Pinpoint the cell where the given text exists, returning its (x, y) midpoint coordinate. 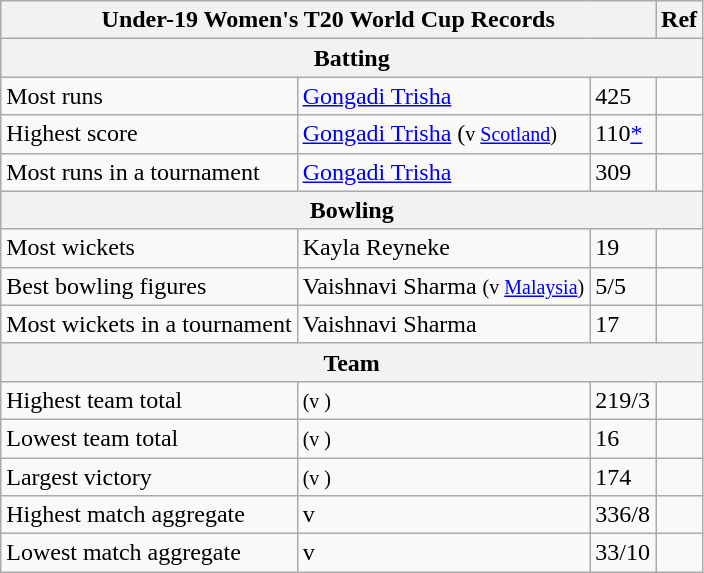
Kayla Reyneke (444, 248)
174 (623, 477)
5/5 (623, 286)
Lowest team total (149, 438)
336/8 (623, 515)
Ref (680, 20)
Largest victory (149, 477)
Highest score (149, 134)
219/3 (623, 400)
425 (623, 96)
Lowest match aggregate (149, 553)
Vaishnavi Sharma (v Malaysia) (444, 286)
Best bowling figures (149, 286)
Vaishnavi Sharma (444, 324)
Most wickets (149, 248)
Most wickets in a tournament (149, 324)
309 (623, 172)
Highest match aggregate (149, 515)
Under-19 Women's T20 World Cup Records (328, 20)
33/10 (623, 553)
16 (623, 438)
Most runs (149, 96)
Most runs in a tournament (149, 172)
Team (352, 362)
Batting (352, 58)
Gongadi Trisha (v Scotland) (444, 134)
110* (623, 134)
Highest team total (149, 400)
17 (623, 324)
Bowling (352, 210)
19 (623, 248)
